Detect which cell encompasses the target text, then output its (X, Y) center coordinate. 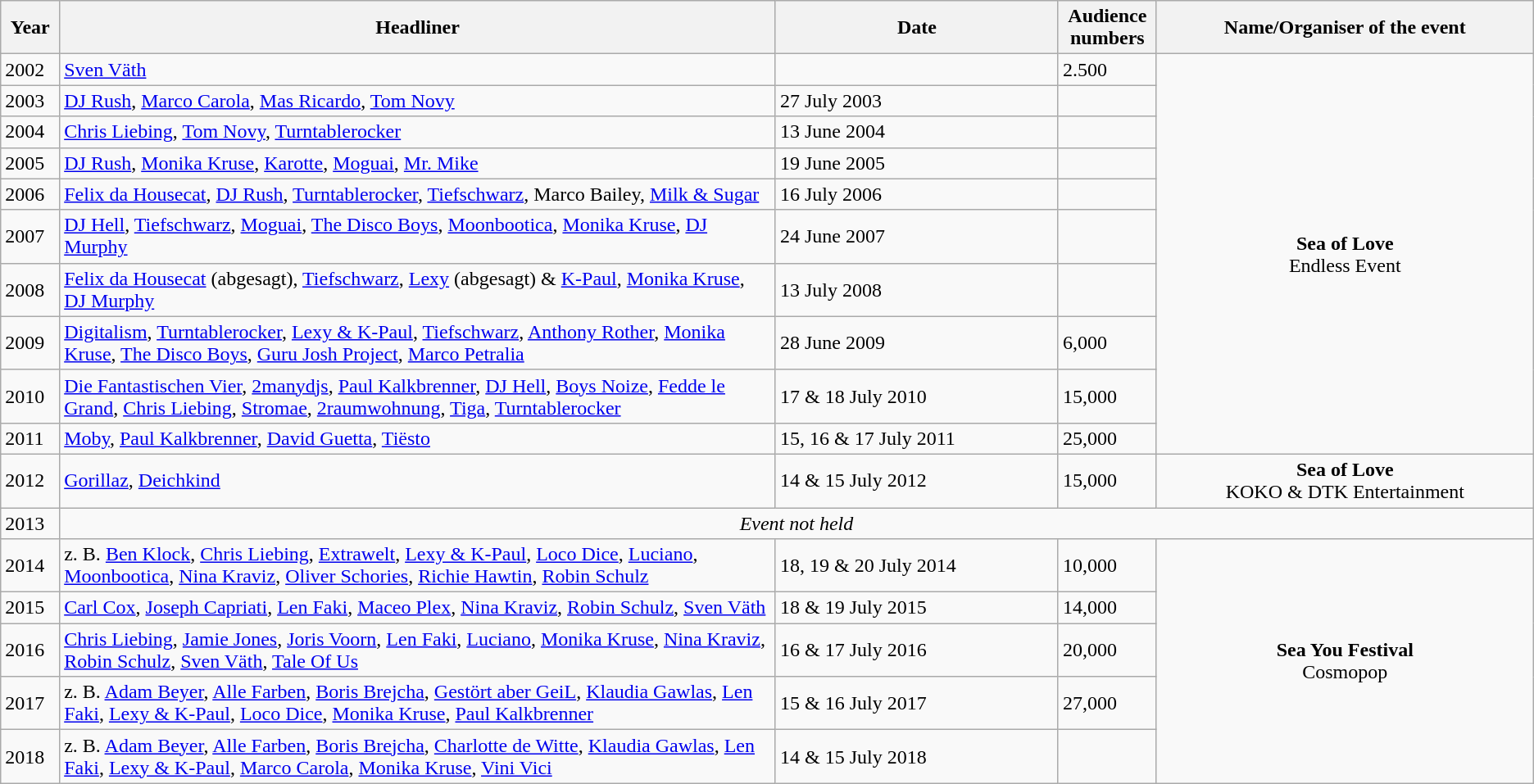
15 & 16 July 2017 (916, 703)
Sea of LoveKOKO & DTK Entertainment (1345, 480)
DJ Rush, Marco Carola, Mas Ricardo, Tom Novy (418, 101)
14 & 15 July 2012 (916, 480)
Digitalism, Turntablerocker, Lexy & K-Paul, Tiefschwarz, Anthony Rother, Monika Kruse, The Disco Boys, Guru Josh Project, Marco Petralia (418, 342)
DJ Hell, Tiefschwarz, Moguai, The Disco Boys, Moonbootica, Monika Kruse, DJ Murphy (418, 236)
Sea of LoveEndless Event (1345, 254)
2011 (30, 438)
z. B. Adam Beyer, Alle Farben, Boris Brejcha, Gestört aber GeiL, Klaudia Gawlas, Len Faki, Lexy & K-Paul, Loco Dice, Monika Kruse, Paul Kalkbrenner (418, 703)
2018 (30, 757)
z. B. Ben Klock, Chris Liebing, Extrawelt, Lexy & K-Paul, Loco Dice, Luciano, Moonbootica, Nina Kraviz, Oliver Schories, Richie Hawtin, Robin Schulz (418, 565)
Year (30, 28)
25,000 (1107, 438)
2016 (30, 650)
Sea You FestivalCosmopop (1345, 661)
15, 16 & 17 July 2011 (916, 438)
Chris Liebing, Jamie Jones, Joris Voorn, Len Faki, Luciano, Monika Kruse, Nina Kraviz, Robin Schulz, Sven Väth, Tale Of Us (418, 650)
Date (916, 28)
27 July 2003 (916, 101)
2006 (30, 194)
2003 (30, 101)
18, 19 & 20 July 2014 (916, 565)
Felix da Housecat, DJ Rush, Turntablerocker, Tiefschwarz, Marco Bailey, Milk & Sugar (418, 194)
14 & 15 July 2018 (916, 757)
Audience numbers (1107, 28)
24 June 2007 (916, 236)
2017 (30, 703)
2010 (30, 397)
2007 (30, 236)
Headliner (418, 28)
Sven Väth (418, 70)
2004 (30, 132)
z. B. Adam Beyer, Alle Farben, Boris Brejcha, Charlotte de Witte, Klaudia Gawlas, Len Faki, Lexy & K-Paul, Marco Carola, Monika Kruse, Vini Vici (418, 757)
13 June 2004 (916, 132)
6,000 (1107, 342)
28 June 2009 (916, 342)
13 July 2008 (916, 290)
20,000 (1107, 650)
2005 (30, 163)
14,000 (1107, 608)
Gorillaz, Deichkind (418, 480)
2009 (30, 342)
19 June 2005 (916, 163)
Carl Cox, Joseph Capriati, Len Faki, Maceo Plex, Nina Kraviz, Robin Schulz, Sven Väth (418, 608)
Event not held (796, 523)
Felix da Housecat (abgesagt), Tiefschwarz, Lexy (abgesagt) & K-Paul, Monika Kruse, DJ Murphy (418, 290)
Moby, Paul Kalkbrenner, David Guetta, Tiësto (418, 438)
2008 (30, 290)
DJ Rush, Monika Kruse, Karotte, Moguai, Mr. Mike (418, 163)
2014 (30, 565)
2015 (30, 608)
2012 (30, 480)
16 & 17 July 2016 (916, 650)
Die Fantastischen Vier, 2manydjs, Paul Kalkbrenner, DJ Hell, Boys Noize, Fedde le Grand, Chris Liebing, Stromae, 2raumwohnung, Tiga, Turntablerocker (418, 397)
Name/Organiser of the event (1345, 28)
2002 (30, 70)
Chris Liebing, Tom Novy, Turntablerocker (418, 132)
16 July 2006 (916, 194)
10,000 (1107, 565)
18 & 19 July 2015 (916, 608)
27,000 (1107, 703)
2013 (30, 523)
2.500 (1107, 70)
17 & 18 July 2010 (916, 397)
